Pinpoint the cell where the given text exists, returning its (X, Y) midpoint coordinate. 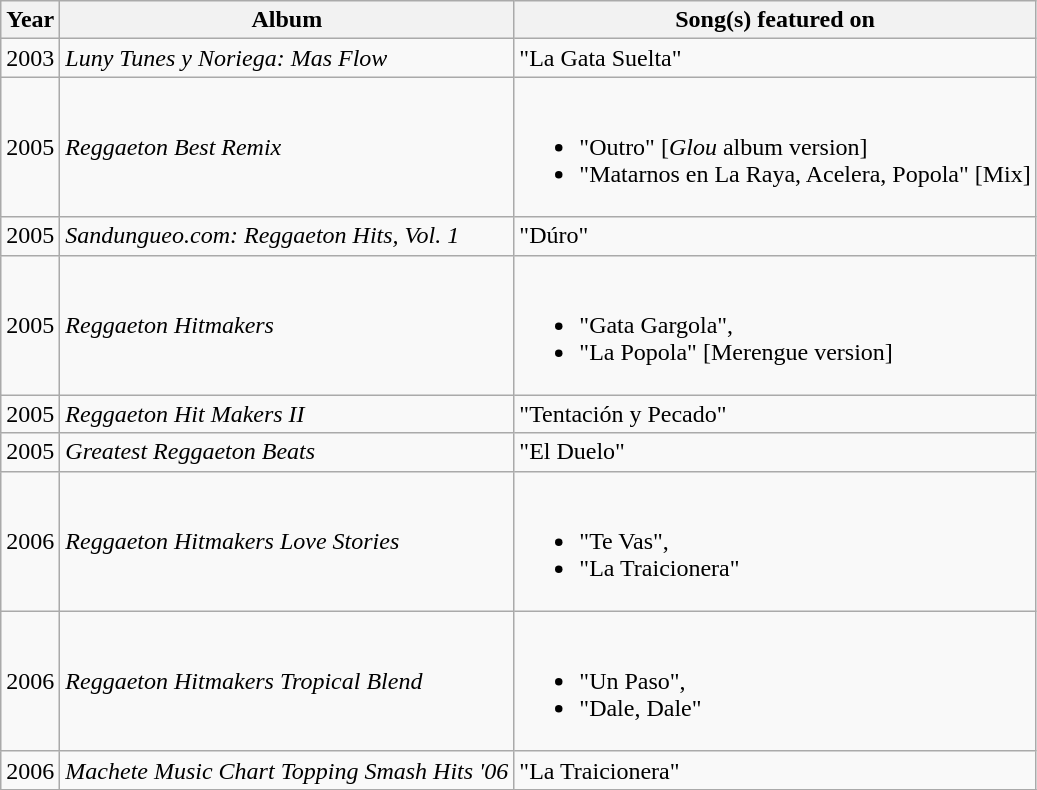
Reggaeton Hitmakers (287, 325)
Reggaeton Best Remix (287, 147)
Machete Music Chart Topping Smash Hits '06 (287, 770)
"Gata Gargola","La Popola" [Merengue version] (776, 325)
Reggaeton Hitmakers Love Stories (287, 541)
Luny Tunes y Noriega: Mas Flow (287, 58)
Album (287, 20)
Reggaeton Hitmakers Tropical Blend (287, 681)
Song(s) featured on (776, 20)
Year (30, 20)
Reggaeton Hit Makers II (287, 414)
"El Duelo" (776, 452)
"Un Paso","Dale, Dale" (776, 681)
"Tentación y Pecado" (776, 414)
"Dúro" (776, 236)
"La Gata Suelta" (776, 58)
"Te Vas","La Traicionera" (776, 541)
"La Traicionera" (776, 770)
2003 (30, 58)
Sandungueo.com: Reggaeton Hits, Vol. 1 (287, 236)
"Outro" [Glou album version]"Matarnos en La Raya, Acelera, Popola" [Mix] (776, 147)
Greatest Reggaeton Beats (287, 452)
